Pinpoint the cell where the given text exists, returning its (x, y) midpoint coordinate. 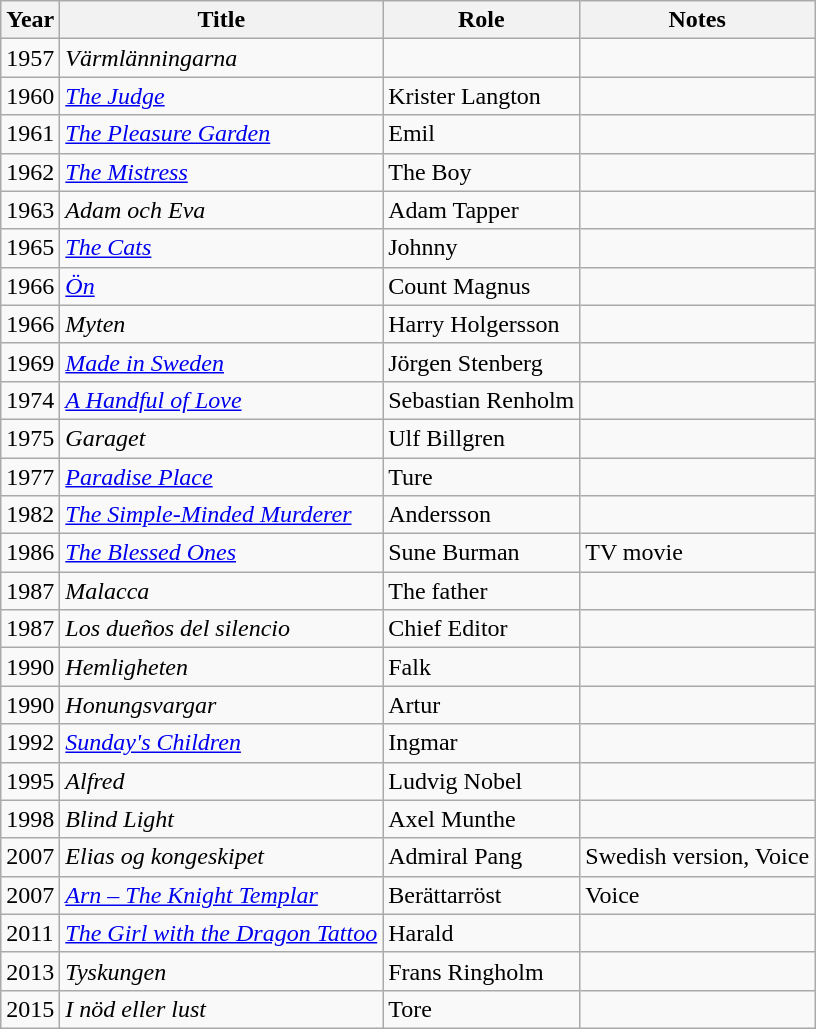
Sebastian Renholm (482, 400)
1969 (30, 362)
The Cats (222, 248)
Myten (222, 324)
2015 (30, 1009)
Krister Langton (482, 96)
Arn – The Knight Templar (222, 895)
Honungsvargar (222, 705)
Garaget (222, 438)
Andersson (482, 515)
Värmlänningarna (222, 58)
Sune Burman (482, 553)
Ulf Billgren (482, 438)
Adam Tapper (482, 210)
Harry Holgersson (482, 324)
1986 (30, 553)
1965 (30, 248)
Chief Editor (482, 629)
Ludvig Nobel (482, 781)
Ture (482, 477)
The Mistress (222, 172)
1982 (30, 515)
Tyskungen (222, 971)
Johnny (482, 248)
Elias og kongeskipet (222, 857)
Adam och Eva (222, 210)
Berättarröst (482, 895)
The Blessed Ones (222, 553)
TV movie (698, 553)
Swedish version, Voice (698, 857)
Artur (482, 705)
Admiral Pang (482, 857)
1998 (30, 819)
Alfred (222, 781)
The Judge (222, 96)
Jörgen Stenberg (482, 362)
Notes (698, 20)
A Handful of Love (222, 400)
Emil (482, 134)
Ön (222, 286)
Hemligheten (222, 667)
Axel Munthe (482, 819)
The Girl with the Dragon Tattoo (222, 933)
1974 (30, 400)
1960 (30, 96)
1995 (30, 781)
Ingmar (482, 743)
Falk (482, 667)
Sunday's Children (222, 743)
1962 (30, 172)
The father (482, 591)
Los dueños del silencio (222, 629)
1977 (30, 477)
1961 (30, 134)
2013 (30, 971)
1957 (30, 58)
Role (482, 20)
Count Magnus (482, 286)
Paradise Place (222, 477)
Blind Light (222, 819)
Harald (482, 933)
Tore (482, 1009)
1992 (30, 743)
2011 (30, 933)
Malacca (222, 591)
Voice (698, 895)
The Pleasure Garden (222, 134)
The Boy (482, 172)
1975 (30, 438)
The Simple-Minded Murderer (222, 515)
Title (222, 20)
1963 (30, 210)
Year (30, 20)
Made in Sweden (222, 362)
Frans Ringholm (482, 971)
I nöd eller lust (222, 1009)
